Output the (x, y) coordinate of the center of the cell containing the given text.  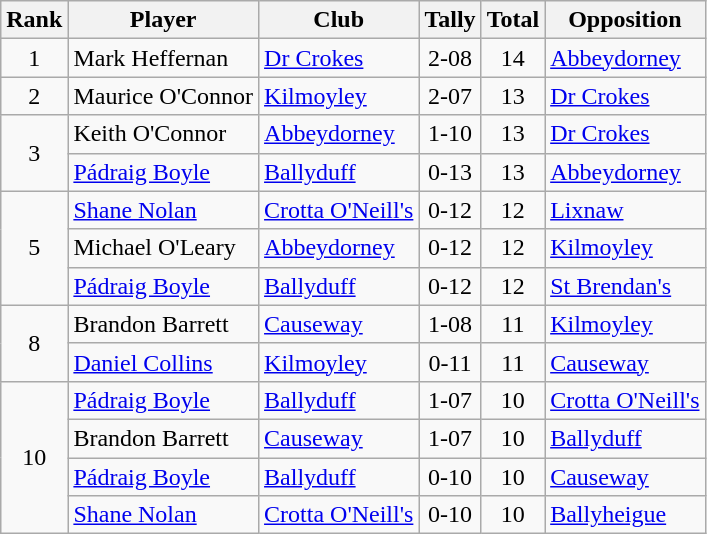
1 (34, 58)
Rank (34, 20)
Mark Heffernan (164, 58)
Michael O'Leary (164, 248)
Club (339, 20)
Player (164, 20)
0-11 (450, 362)
Keith O'Connor (164, 134)
Daniel Collins (164, 362)
Maurice O'Connor (164, 96)
0-13 (450, 172)
Ballyheigue (625, 515)
Lixnaw (625, 210)
Total (513, 20)
2-07 (450, 96)
8 (34, 343)
Tally (450, 20)
2-08 (450, 58)
5 (34, 248)
1-08 (450, 324)
St Brendan's (625, 286)
14 (513, 58)
Opposition (625, 20)
1-10 (450, 134)
2 (34, 96)
3 (34, 153)
